For the text-containing cell, return its midpoint in [X, Y] coordinate format. 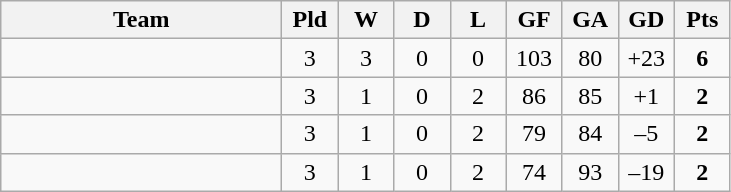
Team [142, 20]
+23 [646, 58]
Pts [702, 20]
Pld [310, 20]
79 [534, 134]
L [478, 20]
103 [534, 58]
D [422, 20]
–5 [646, 134]
GD [646, 20]
80 [590, 58]
+1 [646, 96]
86 [534, 96]
85 [590, 96]
6 [702, 58]
W [366, 20]
GF [534, 20]
–19 [646, 172]
93 [590, 172]
84 [590, 134]
GA [590, 20]
74 [534, 172]
